Return (x, y) of the center of cell containing provided text 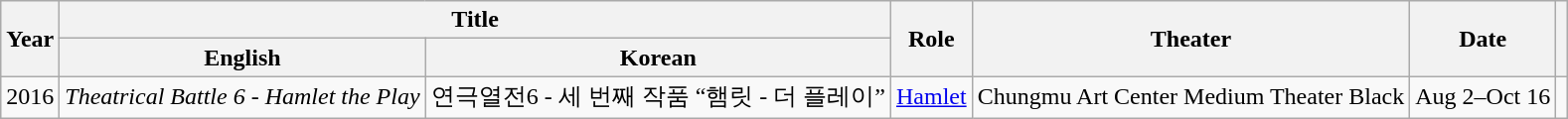
Aug 2–Oct 16 (1483, 97)
Role (931, 39)
Theatrical Battle 6 - Hamlet the Play (242, 97)
Year (30, 39)
Chungmu Art Center Medium Theater Black (1190, 97)
Theater (1190, 39)
English (242, 58)
Hamlet (931, 97)
Korean (658, 58)
2016 (30, 97)
Title (475, 20)
연극열전6 - 세 번째 작품 “햄릿 - 더 플레이” (658, 97)
Date (1483, 39)
